Return [x, y] of the center of cell containing provided text 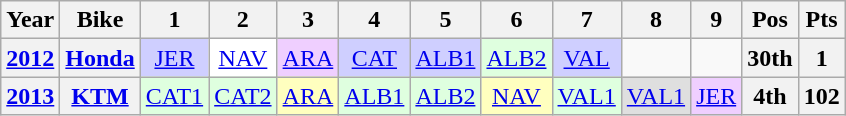
Pos [770, 20]
102 [822, 96]
CAT1 [174, 96]
4 [374, 20]
CAT [374, 58]
4th [770, 96]
30th [770, 58]
2 [243, 20]
2013 [30, 96]
KTM [100, 96]
5 [446, 20]
VAL [586, 58]
9 [716, 20]
6 [516, 20]
2012 [30, 58]
Pts [822, 20]
3 [308, 20]
7 [586, 20]
8 [656, 20]
CAT2 [243, 96]
Bike [100, 20]
Honda [100, 58]
Year [30, 20]
